From the cell containing the given text, extract its center point as (x, y) coordinate. 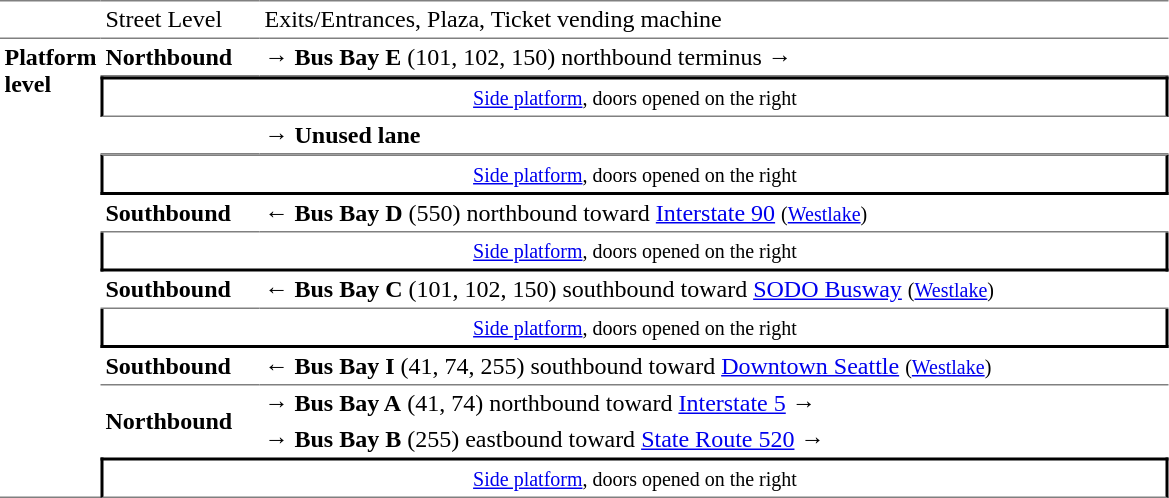
Street Level (180, 20)
→ Unused lane (714, 136)
← Bus Bay C (101, 102, 150) southbound toward SODO Busway (Westlake) (714, 291)
← Bus Bay D (550) northbound toward Interstate 90 (Westlake) (714, 214)
← Bus Bay I (41, 74, 255) southbound toward Downtown Seattle (Westlake) (714, 367)
Exits/Entrances, Plaza, Ticket vending machine (714, 20)
→ Bus Bay E (101, 102, 150) northbound terminus → (714, 58)
→ Bus Bay B (255) eastbound toward State Route 520 → (714, 440)
→ Bus Bay A (41, 74) northbound toward Interstate 5 → (714, 404)
Platformlevel (50, 268)
